From the cell containing the given text, extract its center point as (x, y) coordinate. 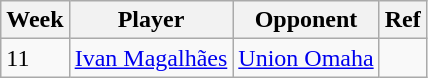
Ivan Magalhães (151, 58)
Player (151, 20)
Union Omaha (306, 58)
Week (35, 20)
Ref (402, 20)
11 (35, 58)
Opponent (306, 20)
